Return the [X, Y] coordinate for the center point of the cell that contains the specified text.  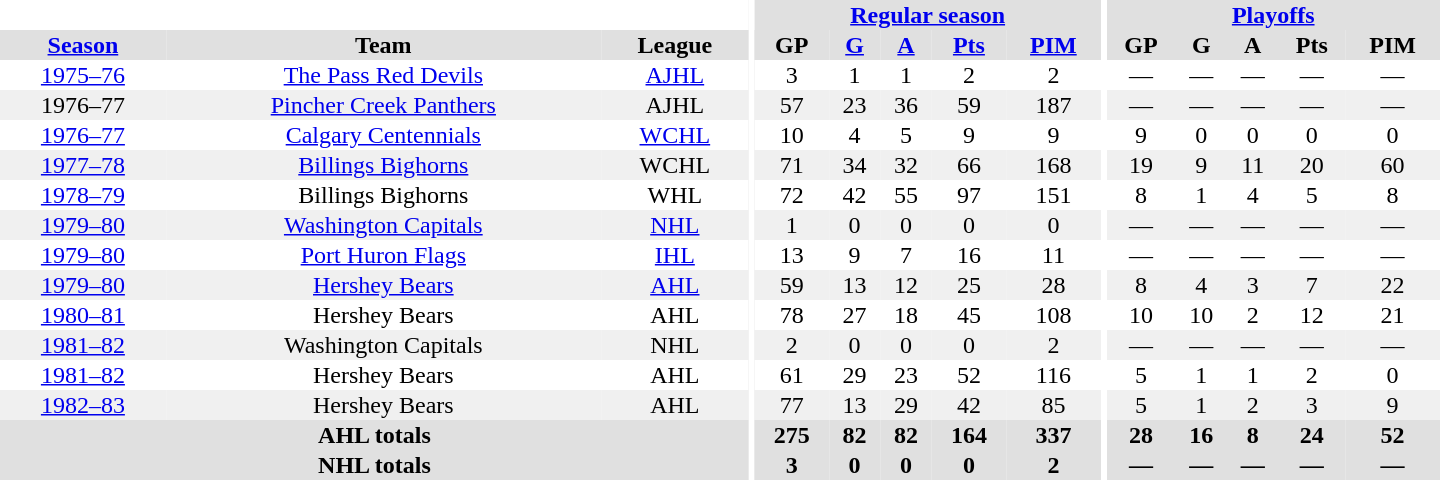
27 [854, 315]
57 [792, 105]
1982–83 [83, 405]
66 [969, 165]
AHL totals [374, 435]
164 [969, 435]
36 [906, 105]
72 [792, 195]
55 [906, 195]
Calgary Centennials [384, 135]
77 [792, 405]
League [675, 45]
NHL totals [374, 465]
24 [1312, 435]
18 [906, 315]
Regular season [928, 15]
19 [1140, 165]
78 [792, 315]
1978–79 [83, 195]
25 [969, 285]
168 [1054, 165]
32 [906, 165]
61 [792, 375]
Pincher Creek Panthers [384, 105]
97 [969, 195]
Port Huron Flags [384, 255]
1977–78 [83, 165]
116 [1054, 375]
1980–81 [83, 315]
Team [384, 45]
21 [1392, 315]
45 [969, 315]
151 [1054, 195]
The Pass Red Devils [384, 75]
275 [792, 435]
20 [1312, 165]
Season [83, 45]
34 [854, 165]
IHL [675, 255]
Playoffs [1273, 15]
85 [1054, 405]
71 [792, 165]
60 [1392, 165]
1975–76 [83, 75]
WHL [675, 195]
337 [1054, 435]
108 [1054, 315]
187 [1054, 105]
22 [1392, 285]
